Scan for the cell matching the given text and deliver its [X, Y] coordinate at center. 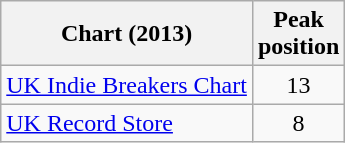
13 [298, 85]
UK Record Store [127, 123]
Peakposition [298, 34]
8 [298, 123]
UK Indie Breakers Chart [127, 85]
Chart (2013) [127, 34]
